Search for the cell housing the specified text and yield its (X, Y) center coordinate. 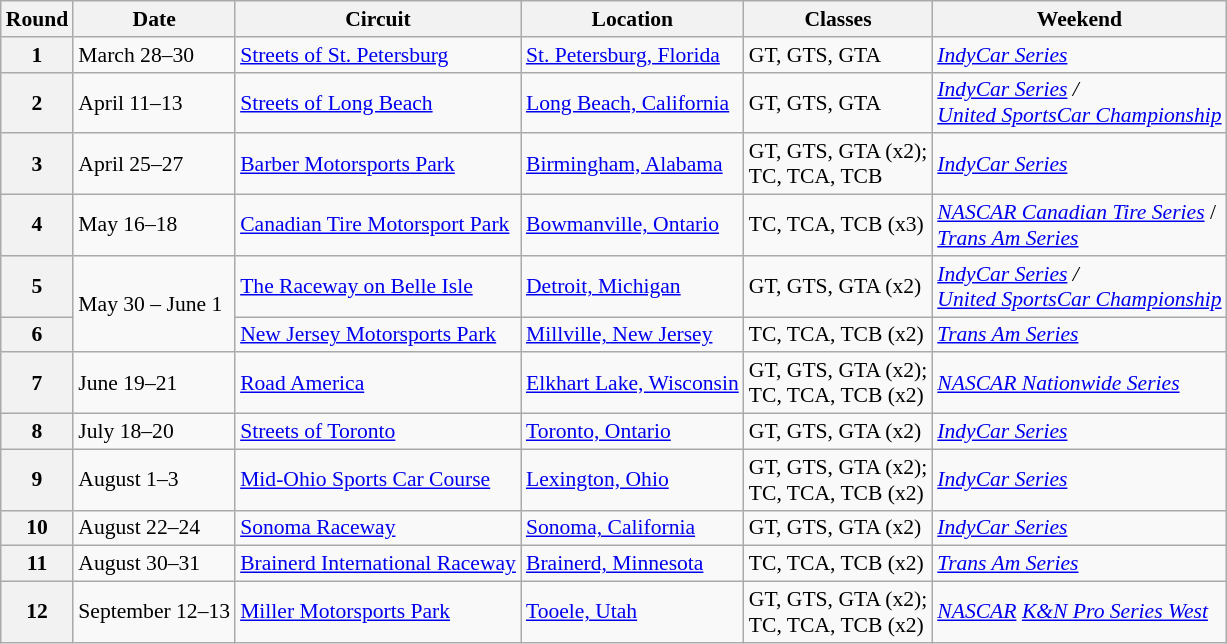
Miller Motorsports Park (378, 612)
2 (38, 102)
9 (38, 480)
5 (38, 286)
September 12–13 (154, 612)
May 16–18 (154, 226)
12 (38, 612)
NASCAR K&N Pro Series West (1079, 612)
July 18–20 (154, 432)
Toronto, Ontario (632, 432)
New Jersey Motorsports Park (378, 335)
Circuit (378, 19)
Long Beach, California (632, 102)
Round (38, 19)
6 (38, 335)
St. Petersburg, Florida (632, 55)
Birmingham, Alabama (632, 164)
Brainerd, Minnesota (632, 564)
Streets of Toronto (378, 432)
10 (38, 528)
March 28–30 (154, 55)
April 25–27 (154, 164)
Elkhart Lake, Wisconsin (632, 384)
The Raceway on Belle Isle (378, 286)
Detroit, Michigan (632, 286)
Streets of Long Beach (378, 102)
August 30–31 (154, 564)
Sonoma, California (632, 528)
June 19–21 (154, 384)
Brainerd International Raceway (378, 564)
TC, TCA, TCB (x3) (838, 226)
8 (38, 432)
7 (38, 384)
GT, GTS, GTA (x2);TC, TCA, TCB (838, 164)
Lexington, Ohio (632, 480)
Bowmanville, Ontario (632, 226)
August 22–24 (154, 528)
Canadian Tire Motorsport Park (378, 226)
Weekend (1079, 19)
Sonoma Raceway (378, 528)
April 11–13 (154, 102)
Barber Motorsports Park (378, 164)
11 (38, 564)
Date (154, 19)
1 (38, 55)
Millville, New Jersey (632, 335)
3 (38, 164)
4 (38, 226)
August 1–3 (154, 480)
Location (632, 19)
Road America (378, 384)
Tooele, Utah (632, 612)
Streets of St. Petersburg (378, 55)
Classes (838, 19)
May 30 – June 1 (154, 304)
Mid-Ohio Sports Car Course (378, 480)
NASCAR Canadian Tire Series /Trans Am Series (1079, 226)
NASCAR Nationwide Series (1079, 384)
